From the cell containing the given text, extract its center point as (X, Y) coordinate. 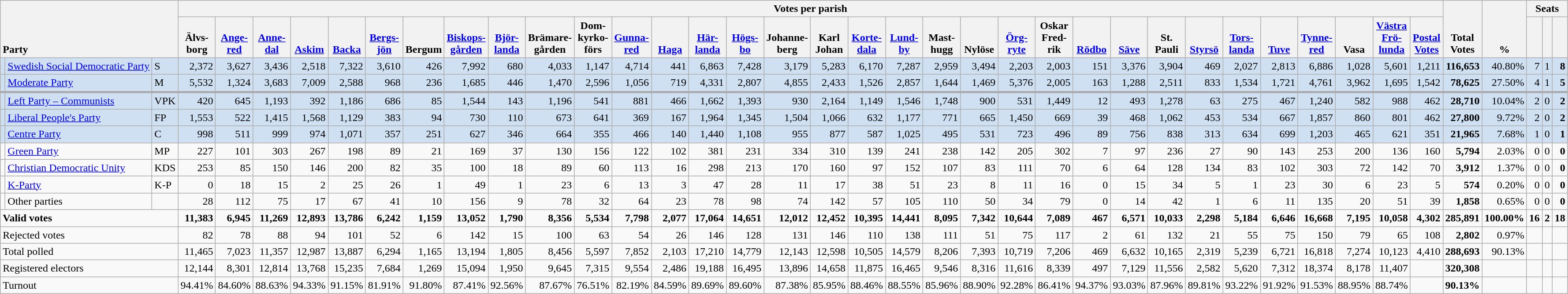
65 (1391, 235)
1,748 (942, 100)
13,887 (346, 252)
Nylöse (980, 37)
1,415 (272, 118)
5,283 (829, 66)
60 (593, 168)
801 (1391, 118)
7,852 (632, 252)
5,794 (1463, 151)
667 (1279, 118)
1,324 (235, 83)
1,288 (1129, 83)
89.60% (745, 285)
351 (1426, 134)
680 (507, 66)
955 (787, 134)
Centre Party (78, 134)
Västra Frö- lunda (1391, 37)
10,505 (867, 252)
Karl Johan (829, 37)
1,056 (632, 83)
1,857 (1316, 118)
288,693 (1463, 252)
998 (197, 134)
88.74% (1391, 285)
645 (235, 100)
138 (905, 235)
1,149 (867, 100)
2,003 (1054, 66)
27.50% (1504, 83)
7,322 (346, 66)
6,170 (867, 66)
98 (745, 201)
227 (197, 151)
84.59% (670, 285)
169 (466, 151)
% (1504, 29)
4,761 (1316, 83)
838 (1166, 134)
5,534 (593, 218)
Rejected votes (89, 235)
465 (1354, 134)
313 (1204, 134)
Haga (670, 37)
275 (1241, 100)
1,211 (1426, 66)
860 (1354, 118)
57 (867, 201)
686 (384, 100)
47 (708, 184)
54 (632, 235)
1,129 (346, 118)
2,511 (1166, 83)
383 (384, 118)
302 (1054, 151)
756 (1129, 134)
100.00% (1504, 218)
17,210 (708, 252)
1,469 (980, 83)
511 (235, 134)
2.03% (1504, 151)
Turnout (89, 285)
621 (1391, 134)
634 (1241, 134)
K-Party (78, 184)
3,904 (1166, 66)
0.97% (1504, 235)
7,428 (745, 66)
496 (1054, 134)
6,242 (384, 218)
241 (905, 151)
7,312 (1279, 268)
673 (550, 118)
2,005 (1054, 83)
135 (1316, 201)
12,987 (309, 252)
7.68% (1504, 134)
Moderate Party (78, 83)
632 (867, 118)
Bergum (424, 37)
1,203 (1316, 134)
25 (346, 184)
1,450 (1017, 118)
13,194 (466, 252)
334 (787, 151)
1,695 (1391, 83)
468 (1129, 118)
8,178 (1354, 268)
3,494 (980, 66)
5,620 (1241, 268)
94.41% (197, 285)
Korte- dala (867, 37)
497 (1091, 268)
10,165 (1166, 252)
Oskar Fred- rik (1054, 37)
Mast- hugg (942, 37)
1,542 (1426, 83)
664 (550, 134)
94.33% (309, 285)
10,719 (1017, 252)
5,239 (1241, 252)
72 (1354, 168)
4 (1534, 83)
7,206 (1054, 252)
665 (980, 118)
Total Votes (1463, 29)
Anne- dal (272, 37)
21,965 (1463, 134)
13,896 (787, 268)
1,440 (708, 134)
16,495 (745, 268)
1,470 (550, 83)
10,033 (1166, 218)
8,095 (942, 218)
55 (1241, 235)
3,962 (1354, 83)
4,714 (632, 66)
6,721 (1279, 252)
900 (980, 100)
KDS (165, 168)
1,805 (507, 252)
9,546 (942, 268)
1,544 (466, 100)
4,410 (1426, 252)
Högs- bo (745, 37)
Christian Democratic Unity (78, 168)
11,556 (1166, 268)
6,945 (235, 218)
7,287 (905, 66)
Vasa (1354, 37)
719 (670, 83)
10,058 (1391, 218)
1,553 (197, 118)
14,579 (905, 252)
81.91% (384, 285)
1,165 (424, 252)
116,653 (1463, 66)
Älvs- borg (197, 37)
130 (550, 151)
163 (1091, 83)
91.15% (346, 285)
355 (593, 134)
198 (346, 151)
Green Party (78, 151)
14,441 (905, 218)
91.53% (1316, 285)
32 (593, 201)
877 (829, 134)
7,009 (309, 83)
833 (1204, 83)
Other parties (78, 201)
10 (424, 201)
522 (235, 118)
2,433 (829, 83)
7,315 (593, 268)
105 (905, 201)
4,855 (787, 83)
6,571 (1129, 218)
87.38% (787, 285)
Tuve (1279, 37)
10,644 (1017, 218)
12,452 (829, 218)
Björ- landa (507, 37)
1,393 (745, 100)
1,159 (424, 218)
89.69% (708, 285)
1,790 (507, 218)
61 (1129, 235)
7,684 (384, 268)
1,964 (708, 118)
170 (787, 168)
1,685 (466, 83)
1,345 (745, 118)
7,129 (1129, 268)
92.28% (1017, 285)
2,582 (1204, 268)
Tynne- red (1316, 37)
1,662 (708, 100)
107 (942, 168)
90 (1241, 151)
88.90% (980, 285)
11,616 (1017, 268)
493 (1129, 100)
13,768 (309, 268)
108 (1426, 235)
369 (632, 118)
Här- landa (708, 37)
1,534 (1241, 83)
85.95% (829, 285)
7,992 (466, 66)
2,813 (1279, 66)
S (165, 66)
2,802 (1463, 235)
1,504 (787, 118)
2,857 (905, 83)
91.80% (424, 285)
1,269 (424, 268)
1,062 (1166, 118)
6,863 (708, 66)
88.55% (905, 285)
16,818 (1316, 252)
1,721 (1279, 83)
85.96% (942, 285)
2,077 (670, 218)
2,518 (309, 66)
35 (424, 168)
16,465 (905, 268)
131 (787, 235)
574 (1463, 184)
Säve (1129, 37)
27,800 (1463, 118)
Gunna- red (632, 37)
88.95% (1354, 285)
2,372 (197, 66)
7,393 (980, 252)
14,658 (829, 268)
91.92% (1279, 285)
87.67% (550, 285)
28,710 (1463, 100)
52 (384, 235)
669 (1054, 118)
541 (593, 100)
Seats (1547, 9)
881 (632, 100)
5,601 (1391, 66)
231 (745, 151)
84.60% (235, 285)
7,195 (1354, 218)
93.22% (1241, 285)
8,456 (550, 252)
K-P (165, 184)
446 (507, 83)
238 (942, 151)
152 (905, 168)
134 (1204, 168)
8,356 (550, 218)
8,301 (235, 268)
930 (787, 100)
9.72% (1504, 118)
627 (466, 134)
974 (309, 134)
392 (309, 100)
11,875 (867, 268)
298 (708, 168)
495 (942, 134)
151 (1091, 66)
12,598 (829, 252)
13 (632, 184)
Tors- landa (1241, 37)
0.20% (1504, 184)
Valid votes (89, 218)
12,144 (197, 268)
213 (745, 168)
10.04% (1504, 100)
3,179 (787, 66)
285,891 (1463, 218)
MP (165, 151)
11,357 (272, 252)
251 (424, 134)
8,316 (980, 268)
Brämare- gården (550, 37)
2,298 (1204, 218)
5,532 (197, 83)
2,807 (745, 83)
5,376 (1017, 83)
88.63% (272, 285)
346 (507, 134)
2,596 (593, 83)
St. Pauli (1166, 37)
1.37% (1504, 168)
3,610 (384, 66)
2,103 (670, 252)
16,668 (1316, 218)
968 (384, 83)
Bergs- jön (384, 37)
357 (384, 134)
0.65% (1504, 201)
3,376 (1129, 66)
Registered electors (89, 268)
167 (670, 118)
50 (980, 201)
2,164 (829, 100)
42 (1166, 201)
89.81% (1204, 285)
723 (1017, 134)
453 (1204, 118)
5,184 (1241, 218)
1,568 (309, 118)
14,779 (745, 252)
122 (632, 151)
117 (1054, 235)
38 (867, 184)
582 (1354, 100)
Rödbo (1091, 37)
87.96% (1166, 285)
1,278 (1166, 100)
Party (89, 29)
9,554 (632, 268)
37 (507, 151)
2,027 (1241, 66)
49 (466, 184)
Lund- by (905, 37)
Johanne- berg (787, 37)
27 (1204, 151)
9 (507, 201)
11,407 (1391, 268)
1,071 (346, 134)
30 (1316, 184)
1,028 (1354, 66)
1,186 (346, 100)
11,465 (197, 252)
7,089 (1054, 218)
M (165, 83)
6,646 (1279, 218)
Styrsö (1204, 37)
3,436 (272, 66)
534 (1241, 118)
VPK (165, 100)
FP (165, 118)
Postal Votes (1426, 37)
6,632 (1129, 252)
87.41% (466, 285)
205 (1017, 151)
94.37% (1091, 285)
82.19% (632, 285)
2,486 (670, 268)
15,094 (466, 268)
12,814 (272, 268)
6,886 (1316, 66)
730 (466, 118)
Askim (309, 37)
441 (670, 66)
1,240 (1316, 100)
3,627 (235, 66)
699 (1279, 134)
1,546 (905, 100)
14 (1129, 201)
Left Party – Communists (78, 100)
1,196 (550, 100)
17,064 (708, 218)
93.03% (1129, 285)
67 (346, 201)
8,206 (942, 252)
12,893 (309, 218)
Örg- ryte (1017, 37)
1,858 (1463, 201)
92.56% (507, 285)
8,339 (1054, 268)
Dom- kyrko- förs (593, 37)
1,526 (867, 83)
1,108 (745, 134)
1,193 (272, 100)
136 (1391, 151)
11,269 (272, 218)
320,308 (1463, 268)
7,274 (1354, 252)
3,912 (1463, 168)
139 (867, 151)
113 (632, 168)
19,188 (708, 268)
641 (593, 118)
88 (272, 235)
988 (1391, 100)
5,597 (593, 252)
4,033 (550, 66)
6,294 (384, 252)
2,959 (942, 66)
76.51% (593, 285)
Swedish Social Democratic Party (78, 66)
20 (1354, 201)
7,798 (632, 218)
3,683 (272, 83)
1,025 (905, 134)
2,588 (346, 83)
10,123 (1391, 252)
Liberal People's Party (78, 118)
4,302 (1426, 218)
381 (708, 151)
88.46% (867, 285)
14,651 (745, 218)
1,950 (507, 268)
40.80% (1504, 66)
1,066 (829, 118)
9,645 (550, 268)
310 (829, 151)
13,786 (346, 218)
426 (424, 66)
7,342 (980, 218)
41 (384, 201)
Ange- red (235, 37)
Votes per parish (810, 9)
771 (942, 118)
999 (272, 134)
74 (787, 201)
1,177 (905, 118)
15,235 (346, 268)
78,625 (1463, 83)
18,374 (1316, 268)
12 (1091, 100)
420 (197, 100)
267 (309, 151)
4,331 (708, 83)
1,644 (942, 83)
Backa (346, 37)
Biskops- gården (466, 37)
Total polled (89, 252)
112 (235, 201)
587 (867, 134)
10,395 (867, 218)
2,203 (1017, 66)
140 (670, 134)
12,143 (787, 252)
11,383 (197, 218)
2,319 (1204, 252)
12,012 (787, 218)
7,023 (235, 252)
1,449 (1054, 100)
86.41% (1054, 285)
132 (1166, 235)
13,052 (466, 218)
C (165, 134)
3 (670, 184)
1,147 (593, 66)
